Extract the (X, Y) coordinate from the center of the cell holding the provided text.  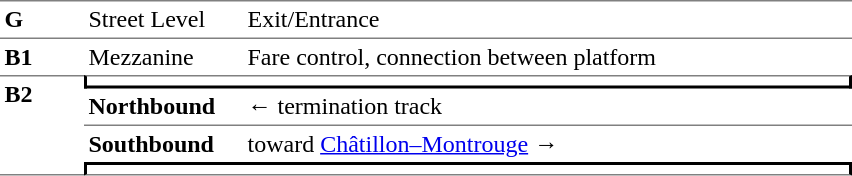
B2 (42, 125)
toward Châtillon–Montrouge → (548, 144)
Mezzanine (164, 57)
Northbound (164, 107)
G (42, 19)
Street Level (164, 19)
Southbound (164, 144)
← termination track (548, 107)
Exit/Entrance (548, 19)
Fare control, connection between platform (548, 57)
B1 (42, 57)
